Find where the given text appears and provide that cell's center as (x, y) coordinate. 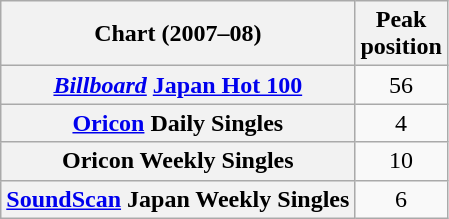
Peakposition (401, 34)
Chart (2007–08) (178, 34)
4 (401, 123)
56 (401, 85)
10 (401, 161)
SoundScan Japan Weekly Singles (178, 199)
6 (401, 199)
Oricon Weekly Singles (178, 161)
Oricon Daily Singles (178, 123)
Billboard Japan Hot 100 (178, 85)
